Identify which cell holds the provided text, then report its [x, y] central coordinate. 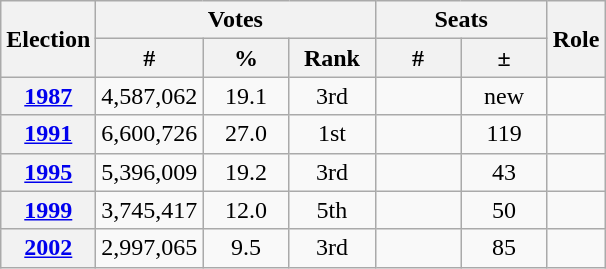
1991 [48, 134]
9.5 [246, 248]
Seats [461, 20]
4,587,062 [150, 96]
1st [332, 134]
Votes [236, 20]
6,600,726 [150, 134]
5,396,009 [150, 172]
27.0 [246, 134]
Role [576, 39]
43 [504, 172]
2002 [48, 248]
2,997,065 [150, 248]
Election [48, 39]
50 [504, 210]
1995 [48, 172]
± [504, 58]
19.2 [246, 172]
new [504, 96]
1999 [48, 210]
Rank [332, 58]
85 [504, 248]
1987 [48, 96]
19.1 [246, 96]
12.0 [246, 210]
% [246, 58]
119 [504, 134]
3,745,417 [150, 210]
5th [332, 210]
